Detect which cell encompasses the target text, then output its [x, y] center coordinate. 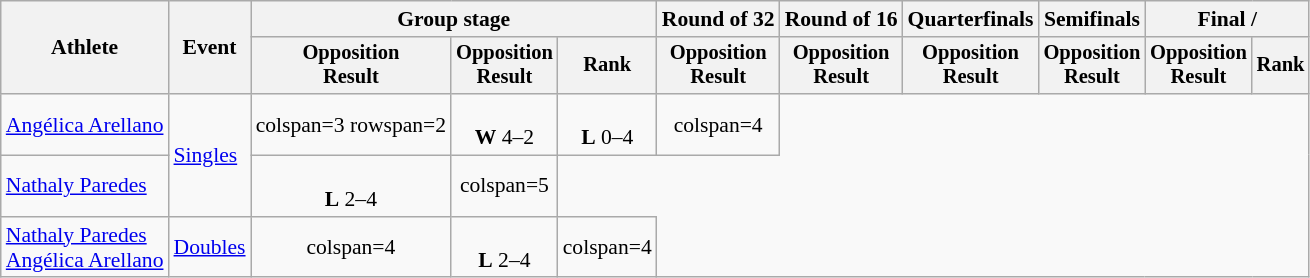
colspan=3 rowspan=2 [352, 124]
Final / [1227, 19]
Singles [210, 155]
Nathaly ParedesAngélica Arellano [85, 248]
Doubles [210, 248]
Round of 16 [842, 19]
Angélica Arellano [85, 124]
Group stage [454, 19]
Nathaly Paredes [85, 186]
Quarterfinals [971, 19]
Athlete [85, 48]
Event [210, 48]
W 4–2 [504, 124]
Round of 32 [718, 19]
L 0–4 [608, 124]
colspan=5 [504, 186]
Semifinals [1092, 19]
